Identify which cell holds the provided text, then report its [X, Y] central coordinate. 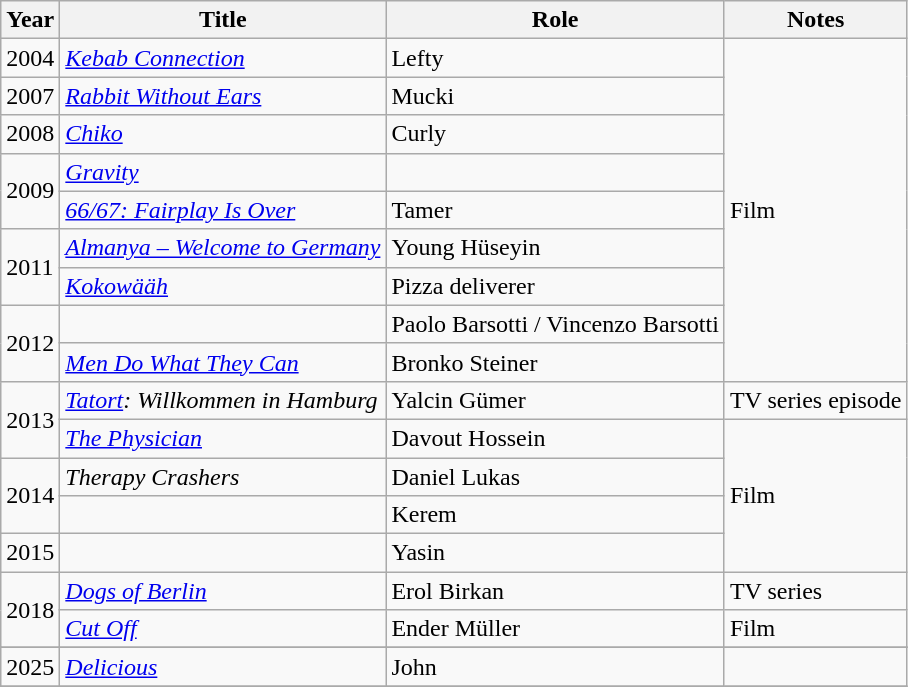
Cut Off [223, 629]
Yasin [555, 553]
Davout Hossein [555, 438]
Kerem [555, 515]
Year [30, 20]
Paolo Barsotti / Vincenzo Barsotti [555, 324]
66/67: Fairplay Is Over [223, 210]
2011 [30, 267]
2018 [30, 610]
Lefty [555, 58]
Bronko Steiner [555, 362]
Erol Birkan [555, 591]
2025 [30, 667]
2009 [30, 191]
Role [555, 20]
2013 [30, 419]
Gravity [223, 172]
The Physician [223, 438]
Rabbit Without Ears [223, 96]
2008 [30, 134]
Curly [555, 134]
2015 [30, 553]
Mucki [555, 96]
Men Do What They Can [223, 362]
TV series episode [816, 400]
Tatort: Willkommen in Hamburg [223, 400]
2004 [30, 58]
2007 [30, 96]
2012 [30, 343]
Delicious [223, 667]
Pizza deliverer [555, 286]
Yalcin Gümer [555, 400]
Kokowääh [223, 286]
Therapy Crashers [223, 477]
TV series [816, 591]
Ender Müller [555, 629]
Title [223, 20]
Young Hüseyin [555, 248]
Kebab Connection [223, 58]
Dogs of Berlin [223, 591]
Notes [816, 20]
Daniel Lukas [555, 477]
Chiko [223, 134]
2014 [30, 496]
Almanya – Welcome to Germany [223, 248]
Tamer [555, 210]
John [555, 667]
